Determine the (X, Y) coordinate at the center of the cell enclosing the given text.  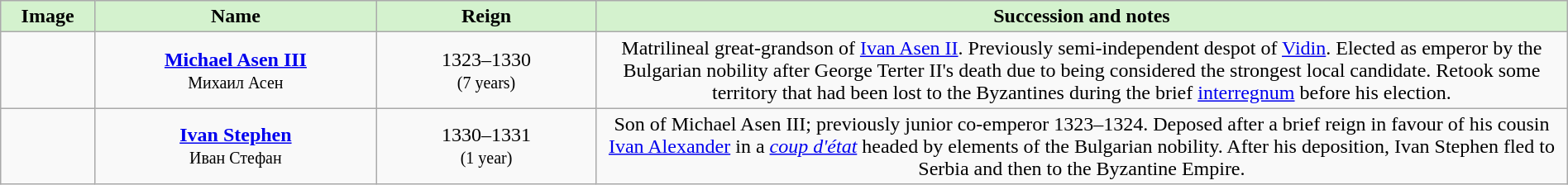
1323–1330(7 years) (486, 70)
Name (235, 17)
Michael Asen IIIМихаил Асен (235, 70)
Reign (486, 17)
Ivan StephenИван Стефан (235, 146)
Succession and notes (1082, 17)
Image (48, 17)
1330–1331(1 year) (486, 146)
